Detect which cell encompasses the target text, then output its (X, Y) center coordinate. 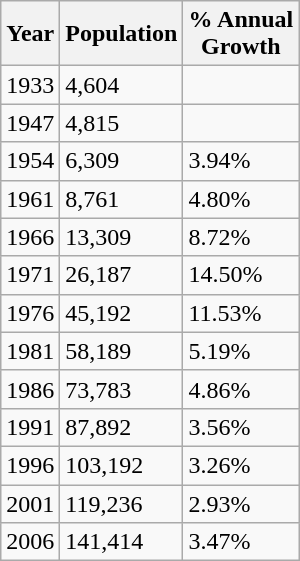
4,604 (122, 85)
119,236 (122, 503)
45,192 (122, 313)
1971 (30, 275)
1966 (30, 237)
2.93% (241, 503)
1986 (30, 389)
1933 (30, 85)
26,187 (122, 275)
4.86% (241, 389)
73,783 (122, 389)
% AnnualGrowth (241, 34)
8,761 (122, 199)
11.53% (241, 313)
1961 (30, 199)
1991 (30, 427)
4,815 (122, 123)
4.80% (241, 199)
58,189 (122, 351)
1954 (30, 161)
14.50% (241, 275)
3.94% (241, 161)
13,309 (122, 237)
1981 (30, 351)
Population (122, 34)
3.47% (241, 542)
2001 (30, 503)
3.26% (241, 465)
103,192 (122, 465)
6,309 (122, 161)
141,414 (122, 542)
1947 (30, 123)
5.19% (241, 351)
8.72% (241, 237)
87,892 (122, 427)
Year (30, 34)
3.56% (241, 427)
1976 (30, 313)
1996 (30, 465)
2006 (30, 542)
